Find where the given text appears and provide that cell's center as [x, y] coordinate. 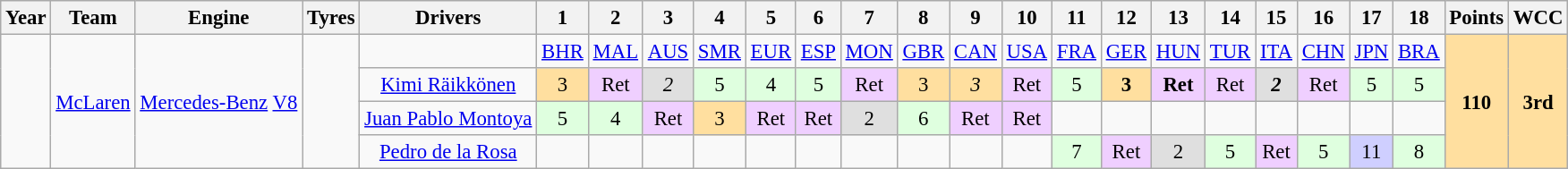
JPN [1371, 52]
Year [26, 18]
GBR [924, 52]
Juan Pablo Montoya [448, 119]
Kimi Räikkönen [448, 85]
17 [1371, 18]
CHN [1323, 52]
AUS [668, 52]
1 [562, 18]
18 [1419, 18]
Engine [218, 18]
McLaren [93, 102]
16 [1323, 18]
EUR [771, 52]
Points [1477, 18]
Tyres [331, 18]
FRA [1076, 52]
MAL [616, 52]
USA [1027, 52]
14 [1230, 18]
3rd [1538, 102]
TUR [1230, 52]
CAN [976, 52]
GER [1126, 52]
MON [869, 52]
ITA [1276, 52]
WCC [1538, 18]
BHR [562, 52]
13 [1178, 18]
Team [93, 18]
9 [976, 18]
10 [1027, 18]
15 [1276, 18]
BRA [1419, 52]
Pedro de la Rosa [448, 152]
12 [1126, 18]
ESP [818, 52]
Drivers [448, 18]
SMR [720, 52]
110 [1477, 102]
Mercedes-Benz V8 [218, 102]
HUN [1178, 52]
